Determine the [x, y] coordinate at the center of the cell enclosing the given text.  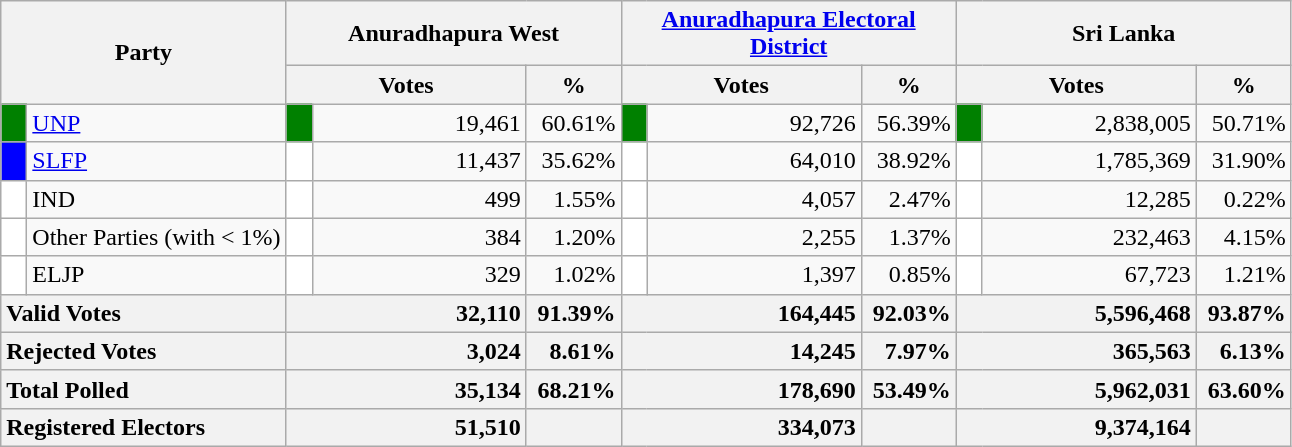
19,461 [419, 123]
64,010 [754, 161]
365,563 [1076, 351]
11,437 [419, 161]
92.03% [908, 313]
2.47% [908, 199]
334,073 [741, 427]
Anuradhapura West [454, 34]
164,445 [741, 313]
Rejected Votes [144, 351]
Registered Electors [144, 427]
5,962,031 [1076, 389]
12,285 [1089, 199]
178,690 [741, 389]
1.20% [574, 237]
92,726 [754, 123]
6.13% [1244, 351]
SLFP [156, 161]
UNP [156, 123]
56.39% [908, 123]
2,838,005 [1089, 123]
67,723 [1089, 275]
93.87% [1244, 313]
32,110 [406, 313]
8.61% [574, 351]
0.85% [908, 275]
9,374,164 [1076, 427]
1,397 [754, 275]
5,596,468 [1076, 313]
ELJP [156, 275]
Sri Lanka [1124, 34]
91.39% [574, 313]
3,024 [406, 351]
0.22% [1244, 199]
1,785,369 [1089, 161]
31.90% [1244, 161]
1.55% [574, 199]
384 [419, 237]
232,463 [1089, 237]
Anuradhapura Electoral District [788, 34]
14,245 [741, 351]
50.71% [1244, 123]
4.15% [1244, 237]
63.60% [1244, 389]
Party [144, 52]
1.21% [1244, 275]
IND [156, 199]
68.21% [574, 389]
1.02% [574, 275]
35,134 [406, 389]
51,510 [406, 427]
7.97% [908, 351]
Other Parties (with < 1%) [156, 237]
4,057 [754, 199]
35.62% [574, 161]
1.37% [908, 237]
2,255 [754, 237]
60.61% [574, 123]
Total Polled [144, 389]
499 [419, 199]
Valid Votes [144, 313]
38.92% [908, 161]
53.49% [908, 389]
329 [419, 275]
